Pinpoint the cell where the given text exists, returning its [x, y] midpoint coordinate. 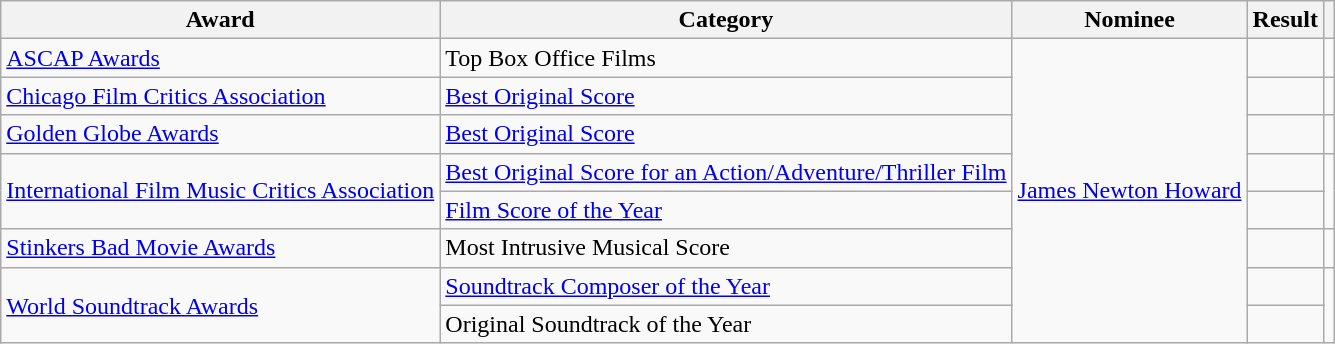
Chicago Film Critics Association [220, 96]
International Film Music Critics Association [220, 191]
World Soundtrack Awards [220, 305]
Nominee [1130, 20]
ASCAP Awards [220, 58]
James Newton Howard [1130, 191]
Top Box Office Films [726, 58]
Result [1285, 20]
Golden Globe Awards [220, 134]
Award [220, 20]
Category [726, 20]
Stinkers Bad Movie Awards [220, 248]
Film Score of the Year [726, 210]
Soundtrack Composer of the Year [726, 286]
Most Intrusive Musical Score [726, 248]
Original Soundtrack of the Year [726, 324]
Best Original Score for an Action/Adventure/Thriller Film [726, 172]
